Pinpoint the cell where the given text exists, returning its (X, Y) midpoint coordinate. 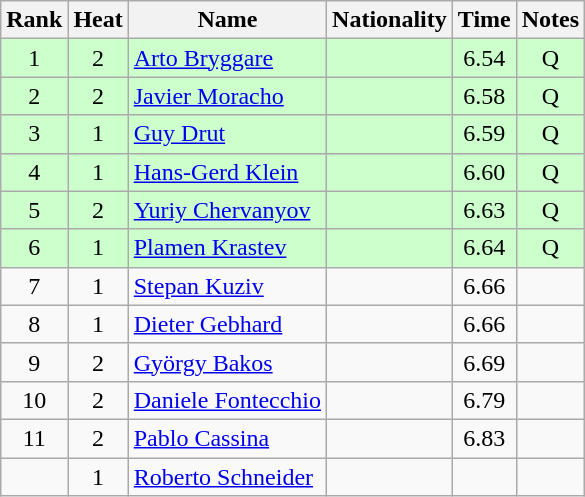
6.59 (484, 134)
6.69 (484, 362)
Javier Moracho (227, 96)
6.83 (484, 438)
Nationality (390, 20)
Hans-Gerd Klein (227, 172)
6 (34, 248)
Pablo Cassina (227, 438)
Yuriy Chervanyov (227, 210)
Time (484, 20)
Guy Drut (227, 134)
Notes (550, 20)
6.64 (484, 248)
8 (34, 324)
6.79 (484, 400)
Heat (98, 20)
10 (34, 400)
Roberto Schneider (227, 477)
7 (34, 286)
Name (227, 20)
5 (34, 210)
6.63 (484, 210)
9 (34, 362)
Plamen Krastev (227, 248)
6.54 (484, 58)
3 (34, 134)
Rank (34, 20)
Arto Bryggare (227, 58)
Stepan Kuziv (227, 286)
6.58 (484, 96)
11 (34, 438)
György Bakos (227, 362)
4 (34, 172)
6.60 (484, 172)
Dieter Gebhard (227, 324)
Daniele Fontecchio (227, 400)
